Return [x, y] of the center of cell containing provided text 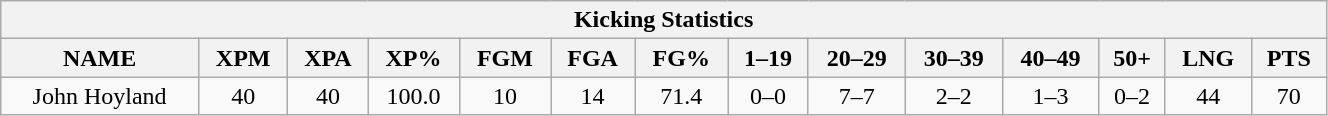
1–3 [1050, 96]
Kicking Statistics [664, 20]
7–7 [856, 96]
XPM [243, 58]
10 [504, 96]
71.4 [682, 96]
LNG [1208, 58]
44 [1208, 96]
14 [593, 96]
PTS [1288, 58]
0–2 [1132, 96]
1–19 [768, 58]
20–29 [856, 58]
FG% [682, 58]
FGA [593, 58]
70 [1288, 96]
2–2 [954, 96]
100.0 [414, 96]
FGM [504, 58]
50+ [1132, 58]
40–49 [1050, 58]
30–39 [954, 58]
0–0 [768, 96]
XPA [328, 58]
John Hoyland [100, 96]
NAME [100, 58]
XP% [414, 58]
